Scan for the cell matching the given text and deliver its [X, Y] coordinate at center. 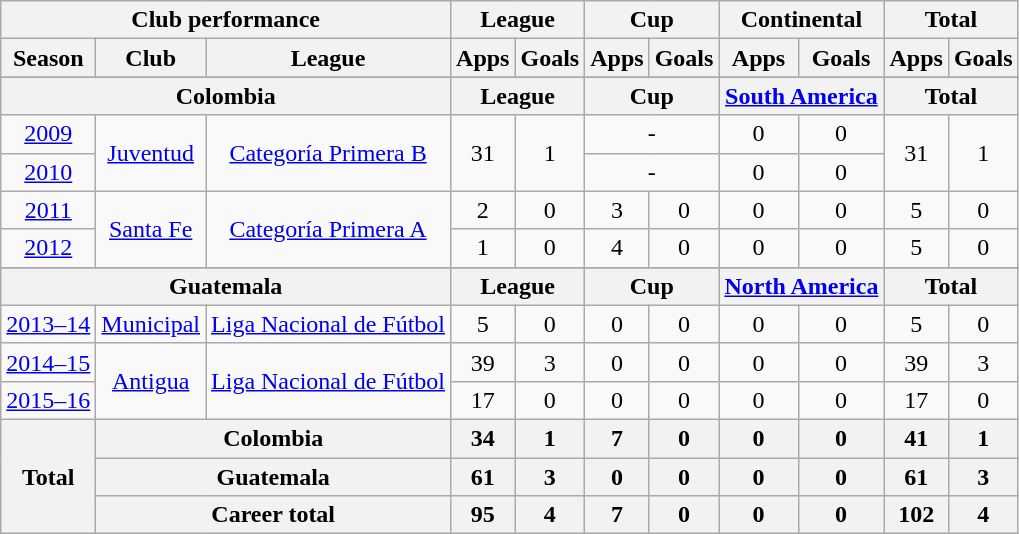
2011 [48, 210]
34 [483, 438]
North America [802, 286]
Season [48, 58]
Categoría Primera A [328, 229]
Antigua [151, 381]
102 [916, 515]
Municipal [151, 324]
2 [483, 210]
2010 [48, 172]
Career total [274, 515]
41 [916, 438]
2015–16 [48, 400]
95 [483, 515]
Juventud [151, 153]
2012 [48, 248]
Club performance [226, 20]
2009 [48, 134]
2013–14 [48, 324]
South America [802, 96]
Continental [802, 20]
Club [151, 58]
2014–15 [48, 362]
Categoría Primera B [328, 153]
Santa Fe [151, 229]
